Determine the (x, y) coordinate at the center of the cell enclosing the given text.  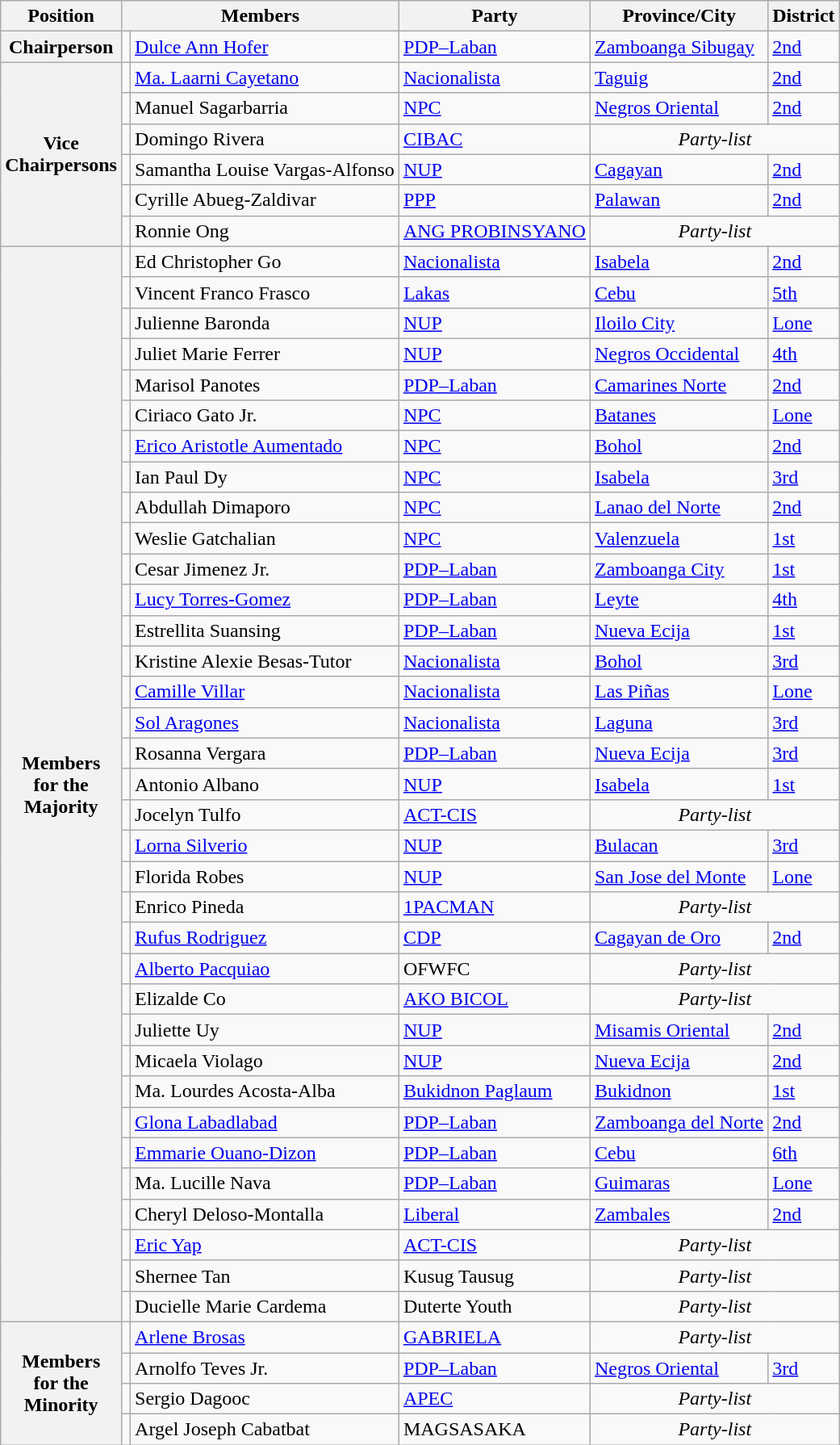
Rufus Rodriguez (265, 938)
Ma. Laarni Cayetano (265, 77)
Abdullah Dimaporo (265, 508)
Cagayan de Oro (679, 938)
Zamboanga del Norte (679, 1122)
Rosanna Vergara (265, 753)
Alberto Pacquiao (265, 969)
Misamis Oriental (679, 1030)
Leyte (679, 600)
Cheryl Deloso-Montalla (265, 1214)
Zambales (679, 1214)
Ronnie Ong (265, 231)
District (804, 16)
Batanes (679, 416)
5th (804, 292)
Domingo Rivera (265, 139)
Arnolfo Teves Jr. (265, 1368)
Palawan (679, 200)
Erico Aristotle Aumentado (265, 446)
Antonio Albano (265, 784)
Valenzuela (679, 538)
Taguig (679, 77)
Zamboanga Sibugay (679, 47)
APEC (494, 1399)
Marisol Panotes (265, 385)
Members (260, 16)
ViceChairpersons (61, 154)
Cagayan (679, 170)
Province/City (679, 16)
ANG PROBINSYANO (494, 231)
Lanao del Norte (679, 508)
Estrellita Suansing (265, 630)
Duterte Youth (494, 1306)
CDP (494, 938)
Kusug Tausug (494, 1275)
Bukidnon (679, 1091)
Liberal (494, 1214)
6th (804, 1153)
Florida Robes (265, 876)
Party (494, 16)
Weslie Gatchalian (265, 538)
Sergio Dagooc (265, 1399)
Manuel Sagarbarria (265, 108)
Lakas (494, 292)
Membersfor theMajority (61, 784)
GABRIELA (494, 1337)
Ian Paul Dy (265, 477)
Kristine Alexie Besas-Tutor (265, 661)
Elizalde Co (265, 999)
Argel Joseph Cabatbat (265, 1430)
MAGSASAKA (494, 1430)
PPP (494, 200)
Ciriaco Gato Jr. (265, 416)
AKO BICOL (494, 999)
Eric Yap (265, 1245)
Bulacan (679, 845)
Cesar Jimenez Jr. (265, 569)
Ducielle Marie Cardema (265, 1306)
OFWFC (494, 969)
Enrico Pineda (265, 907)
Emmarie Ouano-Dizon (265, 1153)
Sol Aragones (265, 722)
Shernee Tan (265, 1275)
Dulce Ann Hofer (265, 47)
Arlene Brosas (265, 1337)
Glona Labadlabad (265, 1122)
Juliette Uy (265, 1030)
Juliet Marie Ferrer (265, 354)
Position (61, 16)
San Jose del Monte (679, 876)
Guimaras (679, 1183)
Camille Villar (265, 692)
Membersfor theMinority (61, 1383)
Iloilo City (679, 323)
Julienne Baronda (265, 323)
Negros Occidental (679, 354)
Vincent Franco Frasco (265, 292)
Chairperson (61, 47)
Micaela Violago (265, 1061)
Ma. Lucille Nava (265, 1183)
Samantha Louise Vargas-Alfonso (265, 170)
Ma. Lourdes Acosta-Alba (265, 1091)
Zamboanga City (679, 569)
Jocelyn Tulfo (265, 815)
CIBAC (494, 139)
Lorna Silverio (265, 845)
Cyrille Abueg-Zaldivar (265, 200)
Laguna (679, 722)
Camarines Norte (679, 385)
Ed Christopher Go (265, 262)
Las Piñas (679, 692)
Bukidnon Paglaum (494, 1091)
Lucy Torres-Gomez (265, 600)
1PACMAN (494, 907)
